Identify which cell holds the provided text, then report its (x, y) central coordinate. 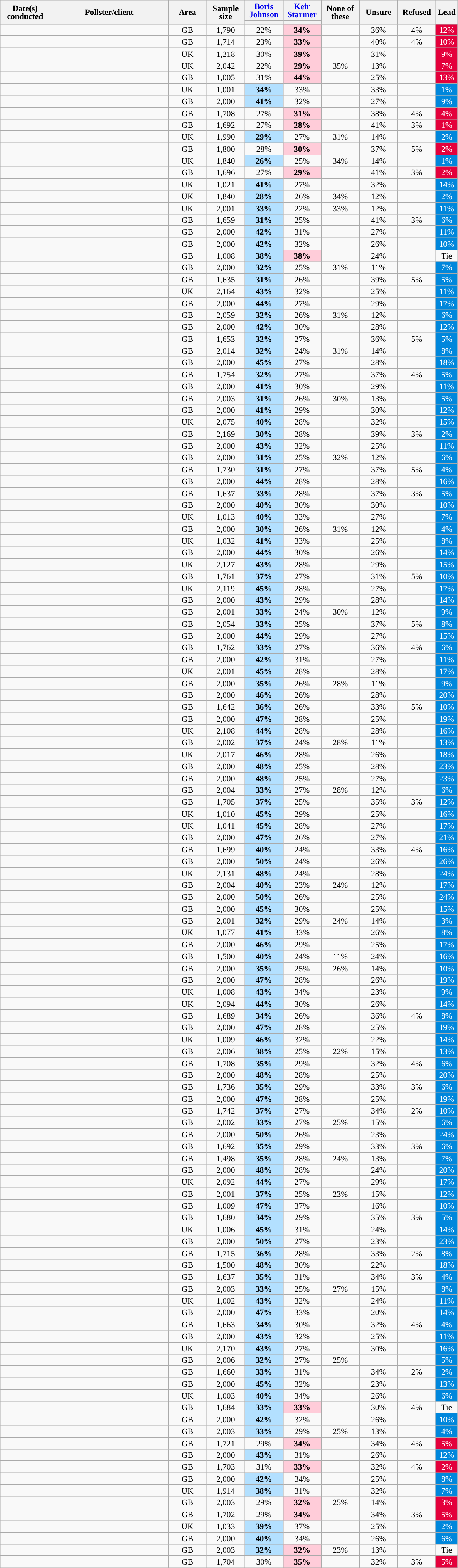
1,033 (226, 1526)
2,094 (226, 1004)
1,680 (226, 1218)
2,017 (226, 755)
Date(s)conducted (25, 12)
Keir Starmer (302, 10)
2,042 (226, 66)
1,005 (226, 78)
1,721 (226, 1443)
2,092 (226, 1182)
1,914 (226, 1491)
1,013 (226, 517)
1,077 (226, 932)
1,754 (226, 375)
1,761 (226, 576)
1,730 (226, 469)
1,736 (226, 1087)
1,218 (226, 54)
Lead (447, 12)
1,705 (226, 802)
1,006 (226, 1229)
2,054 (226, 624)
1,742 (226, 1111)
1,790 (226, 30)
1,696 (226, 172)
1,653 (226, 339)
Pollster/client (109, 12)
Boris Johnson (264, 10)
1,699 (226, 849)
2,127 (226, 565)
1,714 (226, 42)
2,119 (226, 588)
1,498 (226, 1158)
1,663 (226, 1325)
Unsure (379, 12)
Sample size (226, 12)
None of these (340, 12)
2,059 (226, 315)
1,762 (226, 648)
2,108 (226, 731)
2,164 (226, 291)
1,704 (226, 1562)
1,715 (226, 1253)
Refused (417, 12)
2,075 (226, 422)
1,635 (226, 279)
21% (447, 838)
2,170 (226, 1348)
1,010 (226, 814)
1,021 (226, 185)
1,800 (226, 149)
1,642 (226, 707)
1,001 (226, 89)
1,003 (226, 1396)
Area (187, 12)
1,002 (226, 1301)
2,169 (226, 434)
2,014 (226, 351)
2,131 (226, 873)
1,703 (226, 1467)
1,032 (226, 541)
1,990 (226, 137)
1,689 (226, 1016)
1,041 (226, 826)
1,702 (226, 1515)
1,659 (226, 220)
1,660 (226, 1372)
1,684 (226, 1408)
